Detect which cell encompasses the target text, then output its (X, Y) center coordinate. 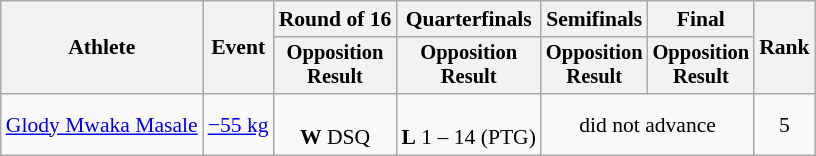
Round of 16 (336, 19)
Glody Mwaka Masale (102, 124)
Semifinals (594, 19)
Athlete (102, 48)
L 1 – 14 (PTG) (468, 124)
Final (702, 19)
Rank (784, 48)
−55 kg (238, 124)
did not advance (648, 124)
Event (238, 48)
Quarterfinals (468, 19)
5 (784, 124)
W DSQ (336, 124)
